Detect which cell encompasses the target text, then output its [X, Y] center coordinate. 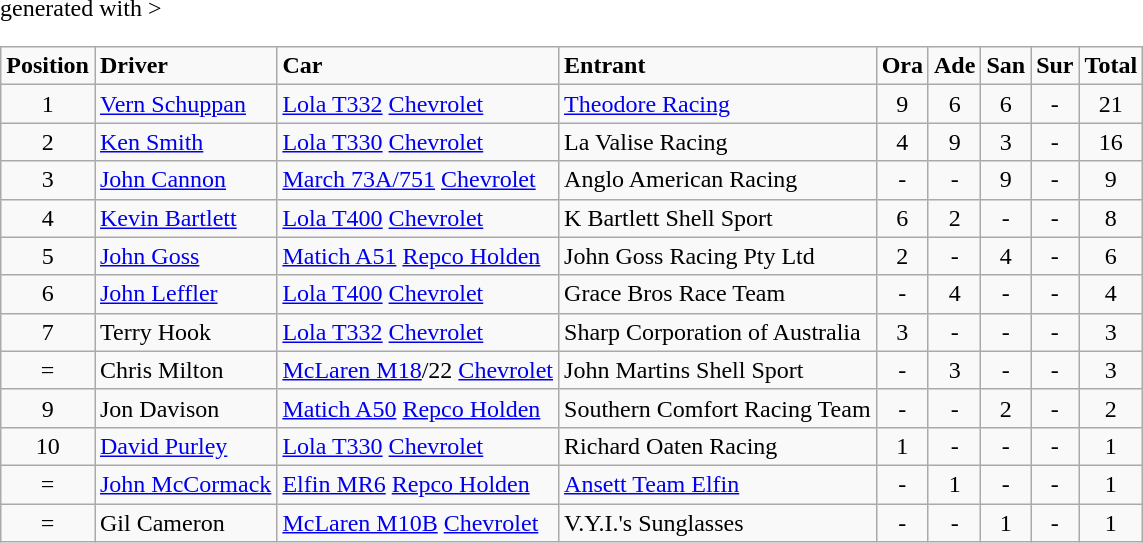
McLaren M10B Chevrolet [418, 523]
Ansett Team Elfin [718, 484]
16 [1111, 142]
Total [1111, 66]
7 [48, 332]
21 [1111, 104]
Gil Cameron [185, 523]
Sur [1055, 66]
John Goss [185, 256]
Chris Milton [185, 370]
John Goss Racing Pty Ltd [718, 256]
John McCormack [185, 484]
V.Y.I.'s Sunglasses [718, 523]
Driver [185, 66]
Matich A50 Repco Holden [418, 408]
K Bartlett Shell Sport [718, 218]
Ken Smith [185, 142]
Sharp Corporation of Australia [718, 332]
Vern Schuppan [185, 104]
Southern Comfort Racing Team [718, 408]
8 [1111, 218]
Kevin Bartlett [185, 218]
Entrant [718, 66]
Grace Bros Race Team [718, 294]
Ade [954, 66]
Matich A51 Repco Holden [418, 256]
John Martins Shell Sport [718, 370]
San [1006, 66]
McLaren M18/22 Chevrolet [418, 370]
Ora [902, 66]
Car [418, 66]
Theodore Racing [718, 104]
Anglo American Racing [718, 180]
John Leffler [185, 294]
5 [48, 256]
Elfin MR6 Repco Holden [418, 484]
Position [48, 66]
Terry Hook [185, 332]
March 73A/751 Chevrolet [418, 180]
John Cannon [185, 180]
10 [48, 446]
Jon Davison [185, 408]
Richard Oaten Racing [718, 446]
David Purley [185, 446]
La Valise Racing [718, 142]
